Detect which cell encompasses the target text, then output its [X, Y] center coordinate. 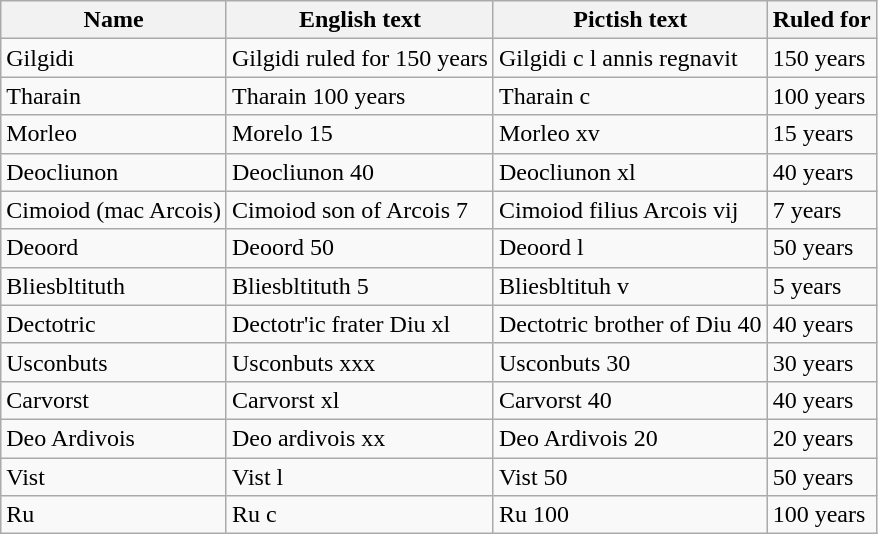
Deo ardivois xx [360, 438]
Carvorst xl [360, 400]
Deoord l [630, 248]
Tharain c [630, 96]
Dectotric brother of Diu 40 [630, 324]
Tharain 100 years [360, 96]
Morleo xv [630, 134]
Tharain [114, 96]
English text [360, 20]
Deo Ardivois 20 [630, 438]
Cimoiod (mac Arcois) [114, 210]
Morleo [114, 134]
20 years [822, 438]
Usconbuts xxx [360, 362]
Deoord [114, 248]
15 years [822, 134]
Bliesbltituth 5 [360, 286]
Bliesbltituh v [630, 286]
Vist [114, 477]
Ru 100 [630, 515]
Deoord 50 [360, 248]
30 years [822, 362]
Name [114, 20]
Ru c [360, 515]
150 years [822, 58]
Cimoiod filius Arcois vij [630, 210]
Pictish text [630, 20]
7 years [822, 210]
Cimoiod son of Arcois 7 [360, 210]
Usconbuts [114, 362]
Deo Ardivois [114, 438]
Dectotric [114, 324]
Deocliunon xl [630, 172]
Morelo 15 [360, 134]
Gilgidi c l annis regnavit [630, 58]
Ru [114, 515]
Usconbuts 30 [630, 362]
Carvorst 40 [630, 400]
Deocliunon 40 [360, 172]
Deocliunon [114, 172]
Ruled for [822, 20]
Gilgidi [114, 58]
Vist 50 [630, 477]
Vist l [360, 477]
Carvorst [114, 400]
5 years [822, 286]
Gilgidi ruled for 150 years [360, 58]
Dectotr'ic frater Diu xl [360, 324]
Bliesbltituth [114, 286]
